Scan for the cell matching the given text and deliver its (x, y) coordinate at center. 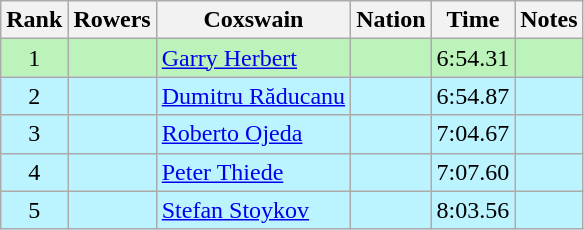
3 (34, 134)
5 (34, 210)
6:54.31 (473, 58)
8:03.56 (473, 210)
1 (34, 58)
Nation (391, 20)
7:07.60 (473, 172)
Rowers (112, 20)
Garry Herbert (253, 58)
Rank (34, 20)
4 (34, 172)
Roberto Ojeda (253, 134)
2 (34, 96)
Time (473, 20)
Notes (549, 20)
Dumitru Răducanu (253, 96)
Peter Thiede (253, 172)
7:04.67 (473, 134)
Stefan Stoykov (253, 210)
6:54.87 (473, 96)
Coxswain (253, 20)
